Locate the cell with the specified text and output its [X, Y] center coordinate. 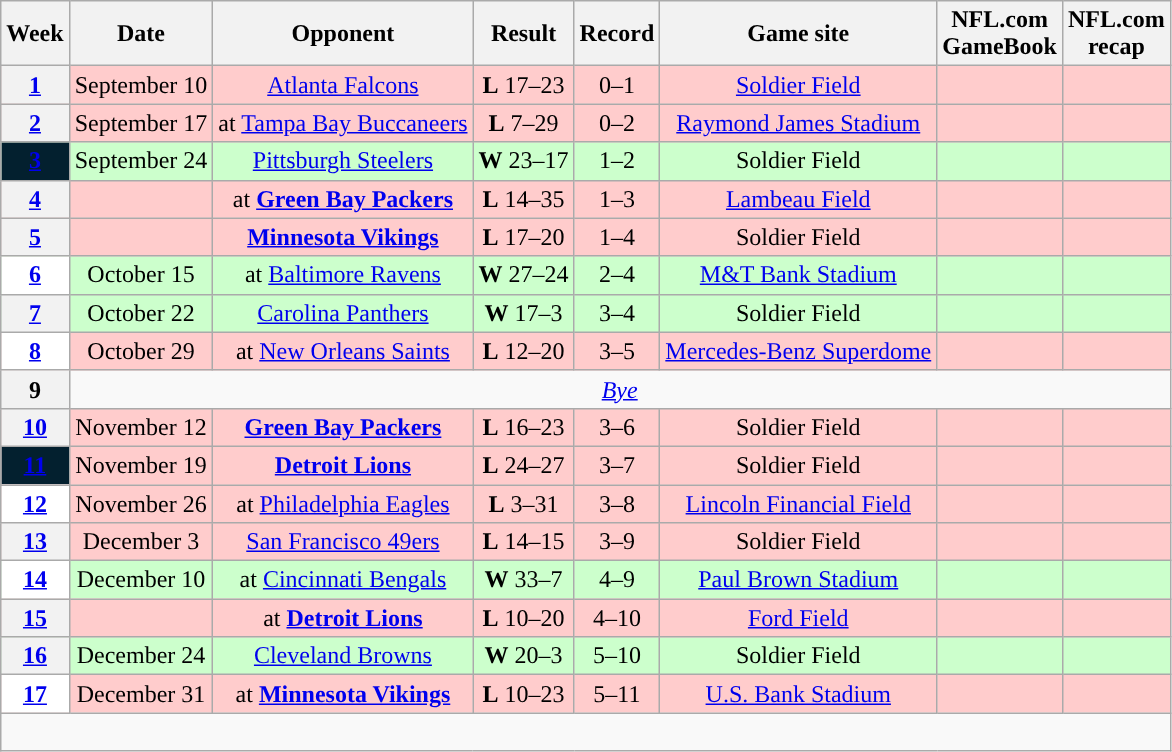
Paul Brown Stadium [798, 580]
L 10–23 [524, 694]
L 24–27 [524, 465]
0–2 [617, 123]
Opponent [343, 34]
L 7–29 [524, 123]
W 23–17 [524, 161]
at New Orleans Saints [343, 351]
Green Bay Packers [343, 427]
Minnesota Vikings [343, 237]
M&T Bank Stadium [798, 275]
October 22 [141, 313]
3–8 [617, 503]
8 [35, 351]
Lincoln Financial Field [798, 503]
Mercedes-Benz Superdome [798, 351]
Game site [798, 34]
2 [35, 123]
NFL.comrecap [1116, 34]
Carolina Panthers [343, 313]
September 24 [141, 161]
4–9 [617, 580]
L 14–15 [524, 542]
December 31 [141, 694]
December 24 [141, 656]
L 3–31 [524, 503]
16 [35, 656]
0–1 [617, 85]
W 17–3 [524, 313]
L 14–35 [524, 199]
3–6 [617, 427]
November 12 [141, 427]
Ford Field [798, 618]
6 [35, 275]
October 15 [141, 275]
NFL.comGameBook [1000, 34]
1–4 [617, 237]
17 [35, 694]
L 16–23 [524, 427]
Atlanta Falcons [343, 85]
Week [35, 34]
at Cincinnati Bengals [343, 580]
December 3 [141, 542]
San Francisco 49ers [343, 542]
at Green Bay Packers [343, 199]
7 [35, 313]
at Tampa Bay Buccaneers [343, 123]
October 29 [141, 351]
3–9 [617, 542]
11 [35, 465]
14 [35, 580]
5–10 [617, 656]
12 [35, 503]
L 10–20 [524, 618]
3–7 [617, 465]
Pittsburgh Steelers [343, 161]
Lambeau Field [798, 199]
1 [35, 85]
September 10 [141, 85]
Date [141, 34]
L 17–23 [524, 85]
November 26 [141, 503]
December 10 [141, 580]
W 27–24 [524, 275]
4 [35, 199]
5–11 [617, 694]
Raymond James Stadium [798, 123]
5 [35, 237]
at Minnesota Vikings [343, 694]
Record [617, 34]
15 [35, 618]
Result [524, 34]
U.S. Bank Stadium [798, 694]
Bye [620, 389]
4–10 [617, 618]
13 [35, 542]
2–4 [617, 275]
at Philadelphia Eagles [343, 503]
10 [35, 427]
September 17 [141, 123]
3 [35, 161]
November 19 [141, 465]
Detroit Lions [343, 465]
at Baltimore Ravens [343, 275]
3–4 [617, 313]
9 [35, 389]
W 20–3 [524, 656]
at Detroit Lions [343, 618]
1–2 [617, 161]
1–3 [617, 199]
W 33–7 [524, 580]
L 17–20 [524, 237]
3–5 [617, 351]
Cleveland Browns [343, 656]
L 12–20 [524, 351]
